Extract the [X, Y] coordinate from the center of the cell holding the provided text.  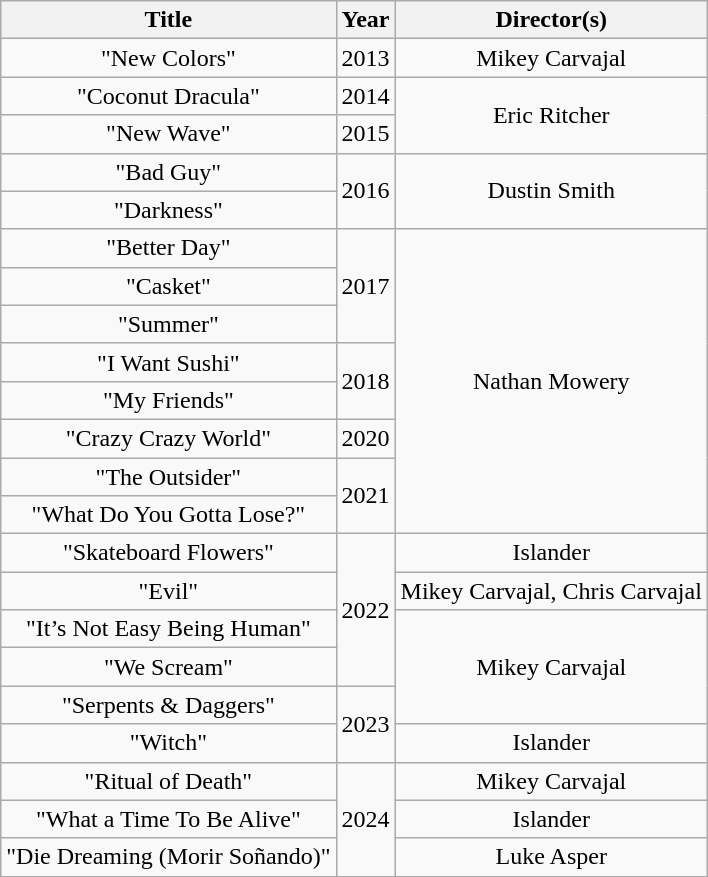
2015 [366, 134]
2023 [366, 724]
Title [168, 20]
"New Wave" [168, 134]
Director(s) [551, 20]
"Ritual of Death" [168, 781]
"Bad Guy" [168, 172]
2018 [366, 381]
"Evil" [168, 591]
"What Do You Gotta Lose?" [168, 515]
"Serpents & Daggers" [168, 705]
"Coconut Dracula" [168, 96]
"New Colors" [168, 58]
"Summer" [168, 324]
Year [366, 20]
Nathan Mowery [551, 381]
2022 [366, 610]
Mikey Carvajal, Chris Carvajal [551, 591]
"The Outsider" [168, 477]
Luke Asper [551, 857]
"Crazy Crazy World" [168, 438]
"It’s Not Easy Being Human" [168, 629]
"Darkness" [168, 210]
"Better Day" [168, 248]
"I Want Sushi" [168, 362]
"Die Dreaming (Morir Soñando)" [168, 857]
"What a Time To Be Alive" [168, 819]
2014 [366, 96]
2013 [366, 58]
2016 [366, 191]
2020 [366, 438]
"Witch" [168, 743]
2017 [366, 286]
2024 [366, 819]
Dustin Smith [551, 191]
"We Scream" [168, 667]
2021 [366, 496]
"Casket" [168, 286]
"Skateboard Flowers" [168, 553]
"My Friends" [168, 400]
Eric Ritcher [551, 115]
